For the text-containing cell, return its midpoint in [x, y] coordinate format. 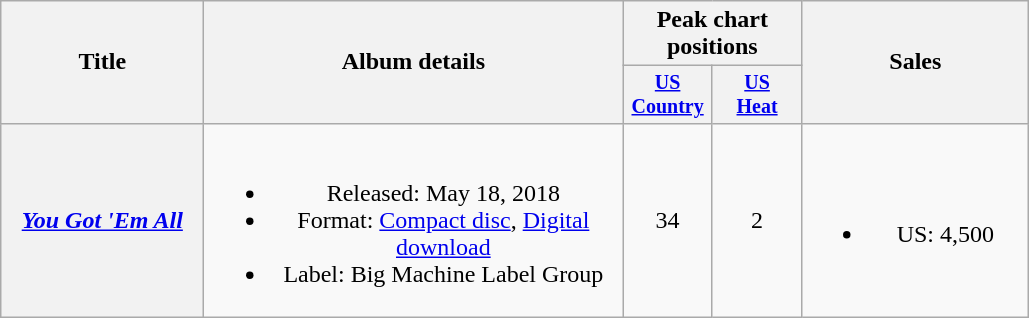
Title [102, 62]
US: 4,500 [916, 220]
34 [668, 220]
Album details [414, 62]
You Got 'Em All [102, 220]
US Country [668, 94]
Released: May 18, 2018Format: Compact disc, Digital downloadLabel: Big Machine Label Group [414, 220]
US Heat [756, 94]
2 [756, 220]
Sales [916, 62]
Peak chart positions [712, 34]
